Capture the cell that displays the provided text and extract its (X, Y) central coordinate. 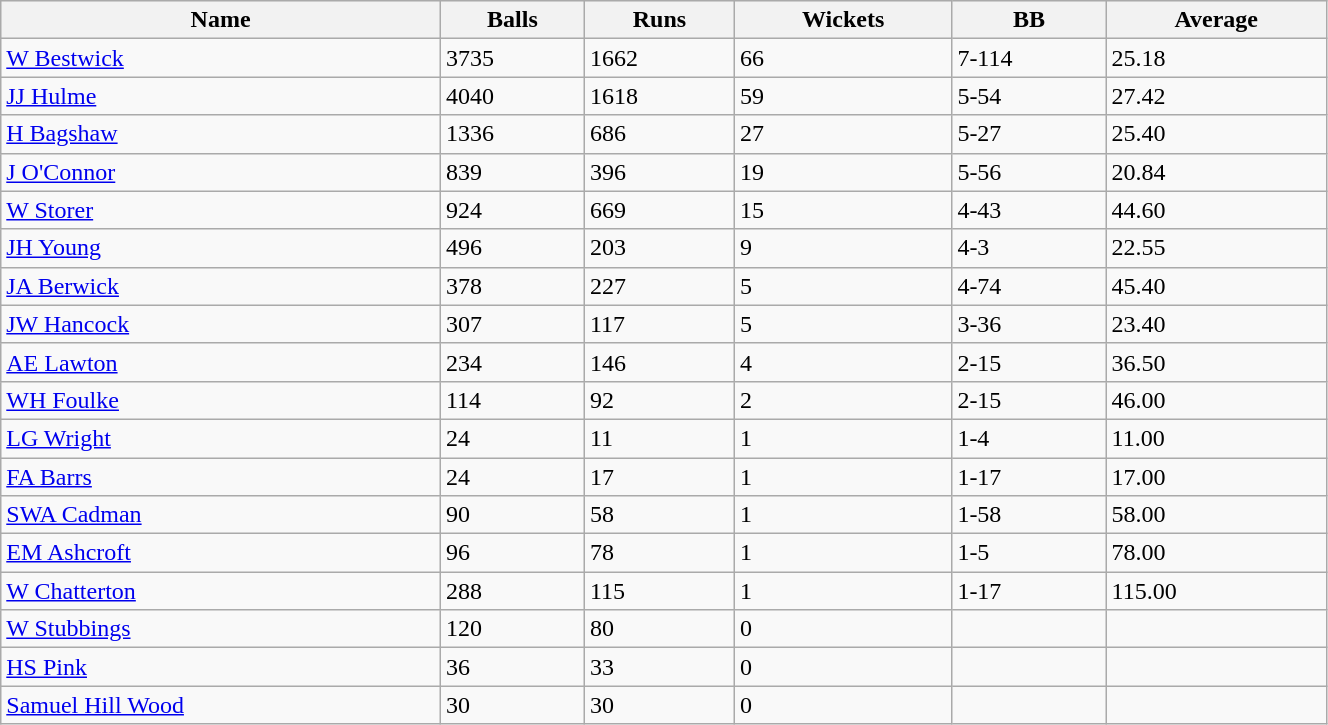
17 (659, 477)
58.00 (1216, 515)
203 (659, 248)
36 (512, 667)
JA Berwick (221, 286)
JH Young (221, 248)
27 (842, 134)
227 (659, 286)
36.50 (1216, 362)
378 (512, 286)
11 (659, 438)
78.00 (1216, 553)
BB (1029, 20)
44.60 (1216, 210)
23.40 (1216, 324)
JW Hancock (221, 324)
25.40 (1216, 134)
58 (659, 515)
15 (842, 210)
AE Lawton (221, 362)
115.00 (1216, 591)
1-4 (1029, 438)
W Storer (221, 210)
W Stubbings (221, 629)
1-5 (1029, 553)
27.42 (1216, 96)
Name (221, 20)
Samuel Hill Wood (221, 705)
WH Foulke (221, 400)
FA Barrs (221, 477)
4-3 (1029, 248)
46.00 (1216, 400)
4040 (512, 96)
80 (659, 629)
3735 (512, 58)
JJ Hulme (221, 96)
20.84 (1216, 172)
33 (659, 667)
288 (512, 591)
1618 (659, 96)
25.18 (1216, 58)
Average (1216, 20)
146 (659, 362)
Wickets (842, 20)
4 (842, 362)
W Chatterton (221, 591)
22.55 (1216, 248)
839 (512, 172)
120 (512, 629)
78 (659, 553)
396 (659, 172)
5-27 (1029, 134)
4-43 (1029, 210)
90 (512, 515)
17.00 (1216, 477)
4-74 (1029, 286)
3-36 (1029, 324)
H Bagshaw (221, 134)
924 (512, 210)
59 (842, 96)
117 (659, 324)
45.40 (1216, 286)
307 (512, 324)
1662 (659, 58)
496 (512, 248)
114 (512, 400)
11.00 (1216, 438)
7-114 (1029, 58)
Runs (659, 20)
669 (659, 210)
115 (659, 591)
92 (659, 400)
19 (842, 172)
Balls (512, 20)
LG Wright (221, 438)
66 (842, 58)
2 (842, 400)
EM Ashcroft (221, 553)
1-58 (1029, 515)
HS Pink (221, 667)
96 (512, 553)
234 (512, 362)
1336 (512, 134)
J O'Connor (221, 172)
686 (659, 134)
5-56 (1029, 172)
5-54 (1029, 96)
9 (842, 248)
SWA Cadman (221, 515)
W Bestwick (221, 58)
